From the cell containing the given text, extract its center point as (X, Y) coordinate. 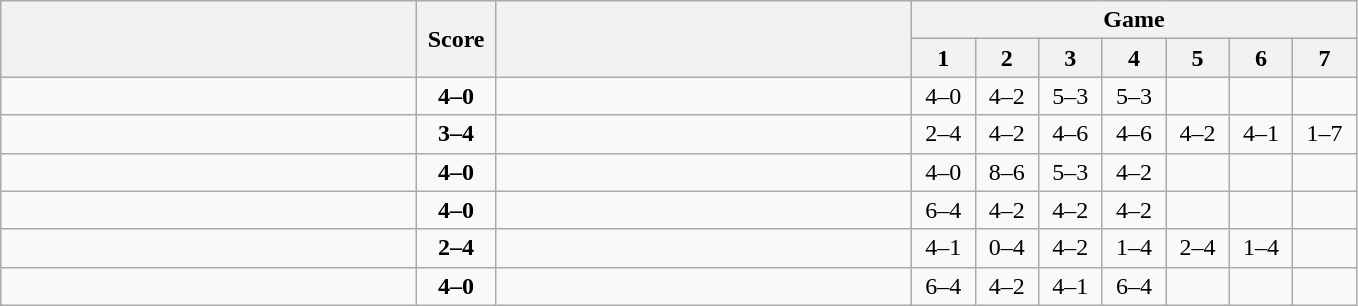
1–7 (1325, 134)
7 (1325, 58)
4 (1134, 58)
1 (943, 58)
3 (1071, 58)
8–6 (1007, 172)
6 (1261, 58)
0–4 (1007, 248)
Score (456, 39)
5 (1198, 58)
Game (1134, 20)
3–4 (456, 134)
2 (1007, 58)
